Return the (x, y) coordinate for the center point of the cell that contains the specified text.  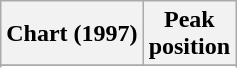
Peakposition (189, 34)
Chart (1997) (72, 34)
